Search for the cell housing the specified text and yield its (X, Y) center coordinate. 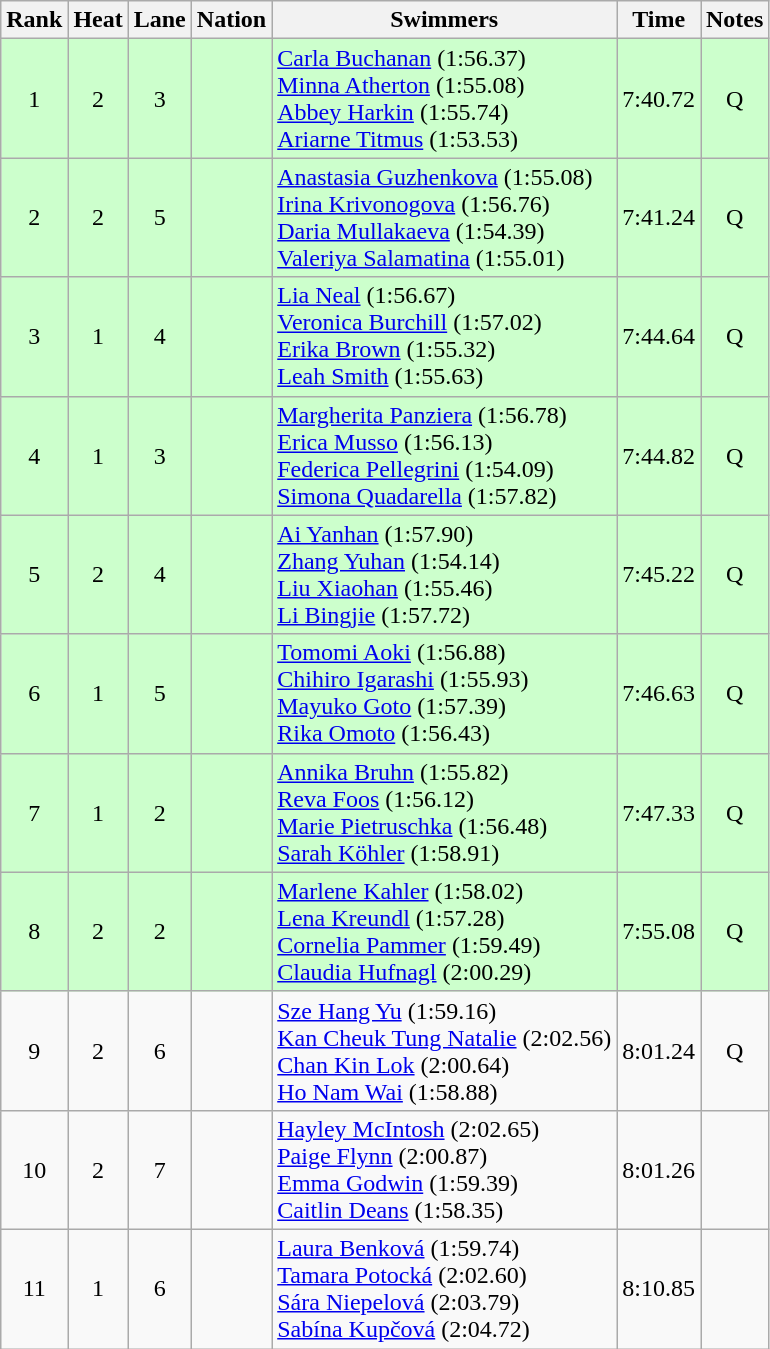
8:01.26 (659, 1170)
7:46.63 (659, 694)
Time (659, 20)
11 (34, 1288)
Heat (98, 20)
7:47.33 (659, 812)
7:40.72 (659, 98)
Hayley McIntosh (2:02.65)Paige Flynn (2:00.87)Emma Godwin (1:59.39)Caitlin Deans (1:58.35) (444, 1170)
Sze Hang Yu (1:59.16)Kan Cheuk Tung Natalie (2:02.56)Chan Kin Lok (2:00.64)Ho Nam Wai (1:58.88) (444, 1050)
Margherita Panziera (1:56.78)Erica Musso (1:56.13)Federica Pellegrini (1:54.09)Simona Quadarella (1:57.82) (444, 456)
8 (34, 932)
7:44.64 (659, 336)
10 (34, 1170)
Marlene Kahler (1:58.02)Lena Kreundl (1:57.28)Cornelia Pammer (1:59.49)Claudia Hufnagl (2:00.29) (444, 932)
Lane (160, 20)
7:55.08 (659, 932)
Carla Buchanan (1:56.37)Minna Atherton (1:55.08)Abbey Harkin (1:55.74)Ariarne Titmus (1:53.53) (444, 98)
8:01.24 (659, 1050)
Nation (231, 20)
Annika Bruhn (1:55.82)Reva Foos (1:56.12)Marie Pietruschka (1:56.48)Sarah Köhler (1:58.91) (444, 812)
Notes (734, 20)
Anastasia Guzhenkova (1:55.08)Irina Krivonogova (1:56.76)Daria Mullakaeva (1:54.39)Valeriya Salamatina (1:55.01) (444, 218)
8:10.85 (659, 1288)
9 (34, 1050)
7:44.82 (659, 456)
Rank (34, 20)
Lia Neal (1:56.67)Veronica Burchill (1:57.02)Erika Brown (1:55.32)Leah Smith (1:55.63) (444, 336)
Swimmers (444, 20)
7:41.24 (659, 218)
Ai Yanhan (1:57.90)Zhang Yuhan (1:54.14)Liu Xiaohan (1:55.46)Li Bingjie (1:57.72) (444, 574)
Laura Benková (1:59.74)Tamara Potocká (2:02.60)Sára Niepelová (2:03.79)Sabína Kupčová (2:04.72) (444, 1288)
7:45.22 (659, 574)
Tomomi Aoki (1:56.88)Chihiro Igarashi (1:55.93)Mayuko Goto (1:57.39)Rika Omoto (1:56.43) (444, 694)
